Scan for the cell matching the given text and deliver its [X, Y] coordinate at center. 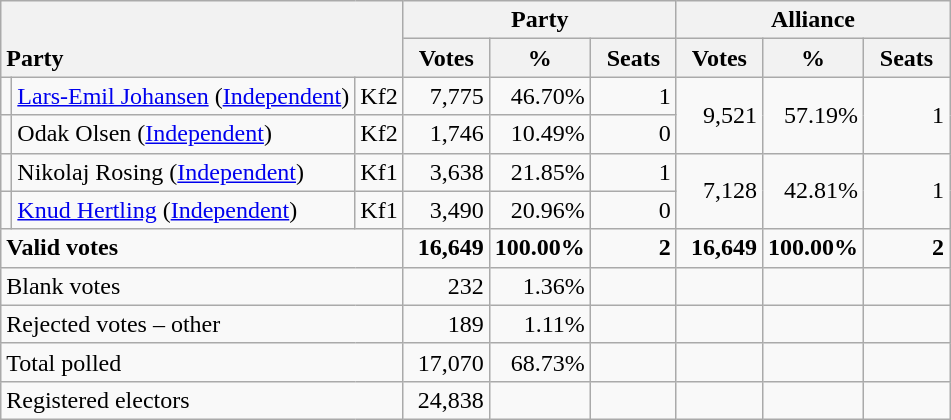
17,070 [446, 362]
1.11% [540, 324]
Registered electors [202, 400]
3,638 [446, 172]
7,128 [719, 191]
Odak Olsen (Independent) [184, 134]
Knud Hertling (Independent) [184, 210]
Total polled [202, 362]
Lars-Emil Johansen (Independent) [184, 96]
3,490 [446, 210]
21.85% [540, 172]
68.73% [540, 362]
9,521 [719, 115]
46.70% [540, 96]
7,775 [446, 96]
1,746 [446, 134]
Blank votes [202, 286]
Alliance [812, 20]
1.36% [540, 286]
20.96% [540, 210]
Nikolaj Rosing (Independent) [184, 172]
57.19% [812, 115]
10.49% [540, 134]
232 [446, 286]
24,838 [446, 400]
42.81% [812, 191]
189 [446, 324]
Valid votes [202, 248]
Rejected votes – other [202, 324]
